Return the (X, Y) coordinate for the center point of the cell that contains the specified text.  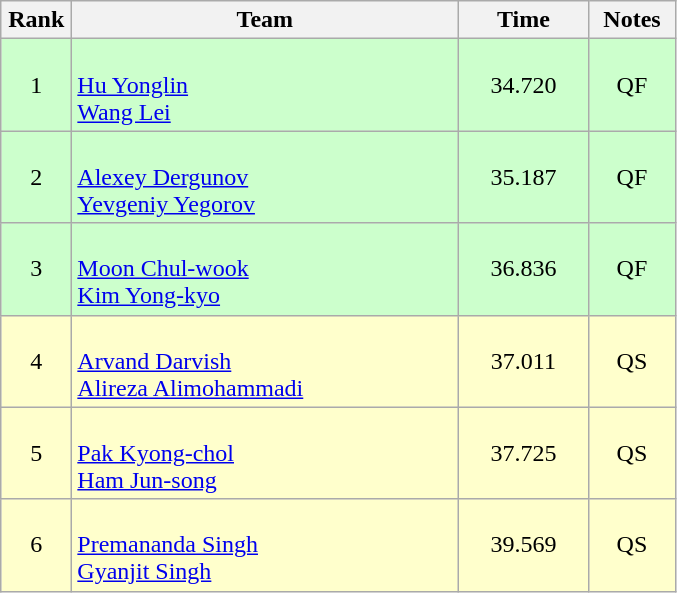
Time (524, 20)
37.725 (524, 453)
37.011 (524, 361)
Moon Chul-wookKim Yong-kyo (265, 269)
Rank (36, 20)
Team (265, 20)
4 (36, 361)
Premananda SinghGyanjit Singh (265, 545)
35.187 (524, 177)
1 (36, 85)
2 (36, 177)
Arvand DarvishAlireza Alimohammadi (265, 361)
Alexey DergunovYevgeniy Yegorov (265, 177)
Hu YonglinWang Lei (265, 85)
3 (36, 269)
Notes (632, 20)
36.836 (524, 269)
39.569 (524, 545)
Pak Kyong-cholHam Jun-song (265, 453)
6 (36, 545)
5 (36, 453)
34.720 (524, 85)
